Capture the cell that displays the provided text and extract its [X, Y] central coordinate. 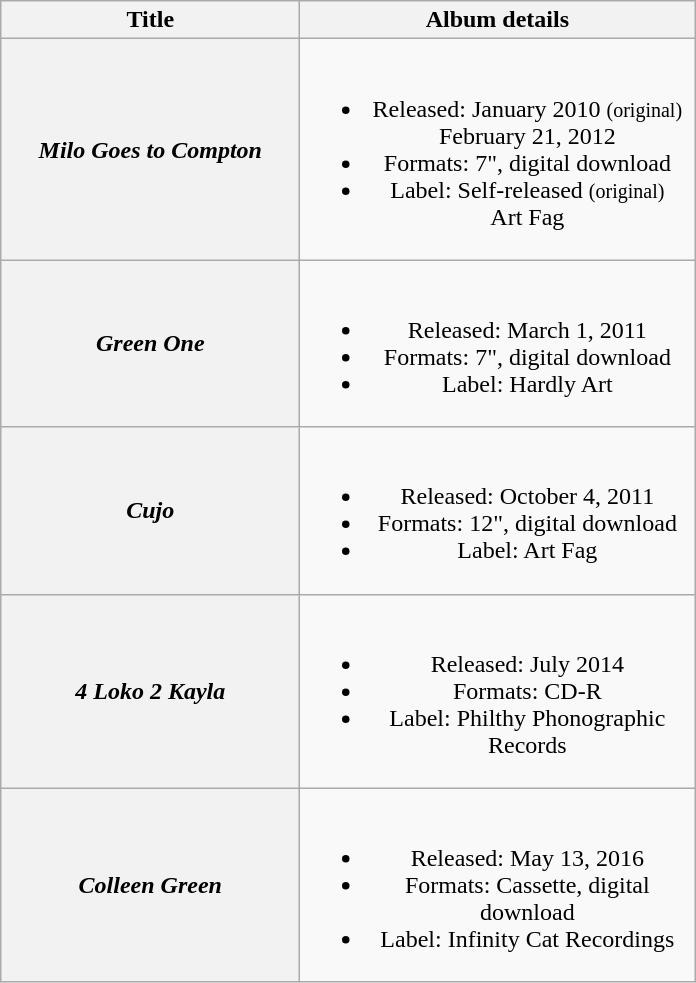
4 Loko 2 Kayla [150, 691]
Colleen Green [150, 885]
Album details [498, 20]
Released: January 2010 (original)February 21, 2012Formats: 7", digital downloadLabel: Self-released (original)Art Fag [498, 150]
Cujo [150, 510]
Released: July 2014Formats: CD-RLabel: Philthy Phonographic Records [498, 691]
Green One [150, 344]
Released: March 1, 2011Formats: 7", digital downloadLabel: Hardly Art [498, 344]
Released: May 13, 2016Formats: Cassette, digital downloadLabel: Infinity Cat Recordings [498, 885]
Milo Goes to Compton [150, 150]
Title [150, 20]
Released: October 4, 2011Formats: 12", digital downloadLabel: Art Fag [498, 510]
